Pinpoint the cell where the given text exists, returning its [X, Y] midpoint coordinate. 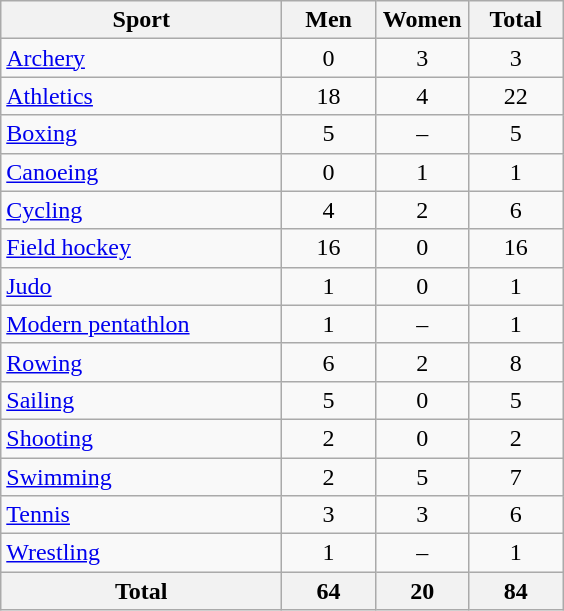
Men [329, 20]
Tennis [142, 515]
64 [329, 591]
20 [422, 591]
Judo [142, 286]
Archery [142, 58]
Boxing [142, 134]
84 [516, 591]
Sport [142, 20]
Swimming [142, 477]
22 [516, 96]
Cycling [142, 210]
Canoeing [142, 172]
Shooting [142, 438]
Rowing [142, 362]
18 [329, 96]
Field hockey [142, 248]
Sailing [142, 400]
Athletics [142, 96]
Women [422, 20]
7 [516, 477]
Modern pentathlon [142, 324]
Wrestling [142, 553]
8 [516, 362]
